Search for the cell housing the specified text and yield its [X, Y] center coordinate. 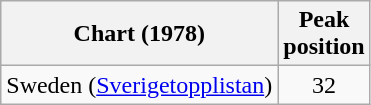
Chart (1978) [140, 34]
Sweden (Sverigetopplistan) [140, 85]
32 [324, 85]
Peakposition [324, 34]
